Capture the cell that displays the provided text and extract its [x, y] central coordinate. 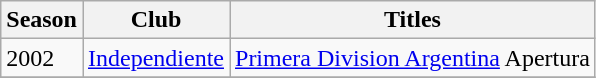
Club [156, 20]
Season [42, 20]
2002 [42, 58]
Titles [413, 20]
Independiente [156, 58]
Primera Division Argentina Apertura [413, 58]
